Extract the [X, Y] coordinate from the center of the cell holding the provided text.  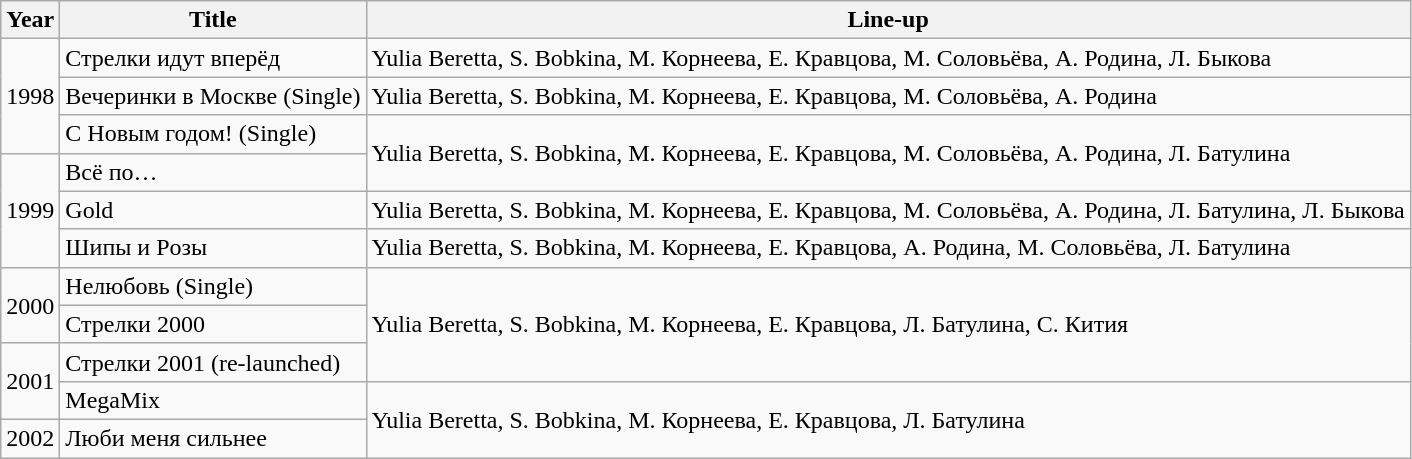
Yulia Beretta, S. Bobkina, М. Корнеева, Е. Кравцова, М. Соловьёва, А. Родина [888, 96]
1998 [30, 96]
2001 [30, 381]
Стрелки 2000 [213, 324]
Всё по… [213, 172]
Стрелки идут вперёд [213, 58]
Нелюбовь (Single) [213, 286]
Вечеринки в Москве (Single) [213, 96]
Line-up [888, 20]
Yulia Beretta, S. Bobkina, М. Корнеева, Е. Кравцова, А. Родина, М. Соловьёва, Л. Батулина [888, 248]
С Новым годом! (Single) [213, 134]
Шипы и Pозы [213, 248]
2002 [30, 438]
Title [213, 20]
Yulia Beretta, S. Bobkina, М. Корнеева, Е. Кравцова, Л. Батулина [888, 419]
MegaMix [213, 400]
Стрелки 2001 (re-launched) [213, 362]
1999 [30, 210]
Yulia Beretta, S. Bobkina, М. Корнеева, Е. Кравцова, М. Соловьёва, А. Родина, Л. Батулина [888, 153]
Gold [213, 210]
Yulia Beretta, S. Bobkina, М. Корнеева, Е. Кравцова, Л. Батулина, С. Кития [888, 324]
Yulia Beretta, S. Bobkina, М. Корнеева, Е. Кравцова, М. Соловьёва, А. Родина, Л. Быкова [888, 58]
2000 [30, 305]
Year [30, 20]
Yulia Beretta, S. Bobkina, М. Корнеева, Е. Кравцова, М. Соловьёва, А. Родина, Л. Батулина, Л. Быкова [888, 210]
Люби меня сильнее [213, 438]
